Return [x, y] of the center of cell containing provided text 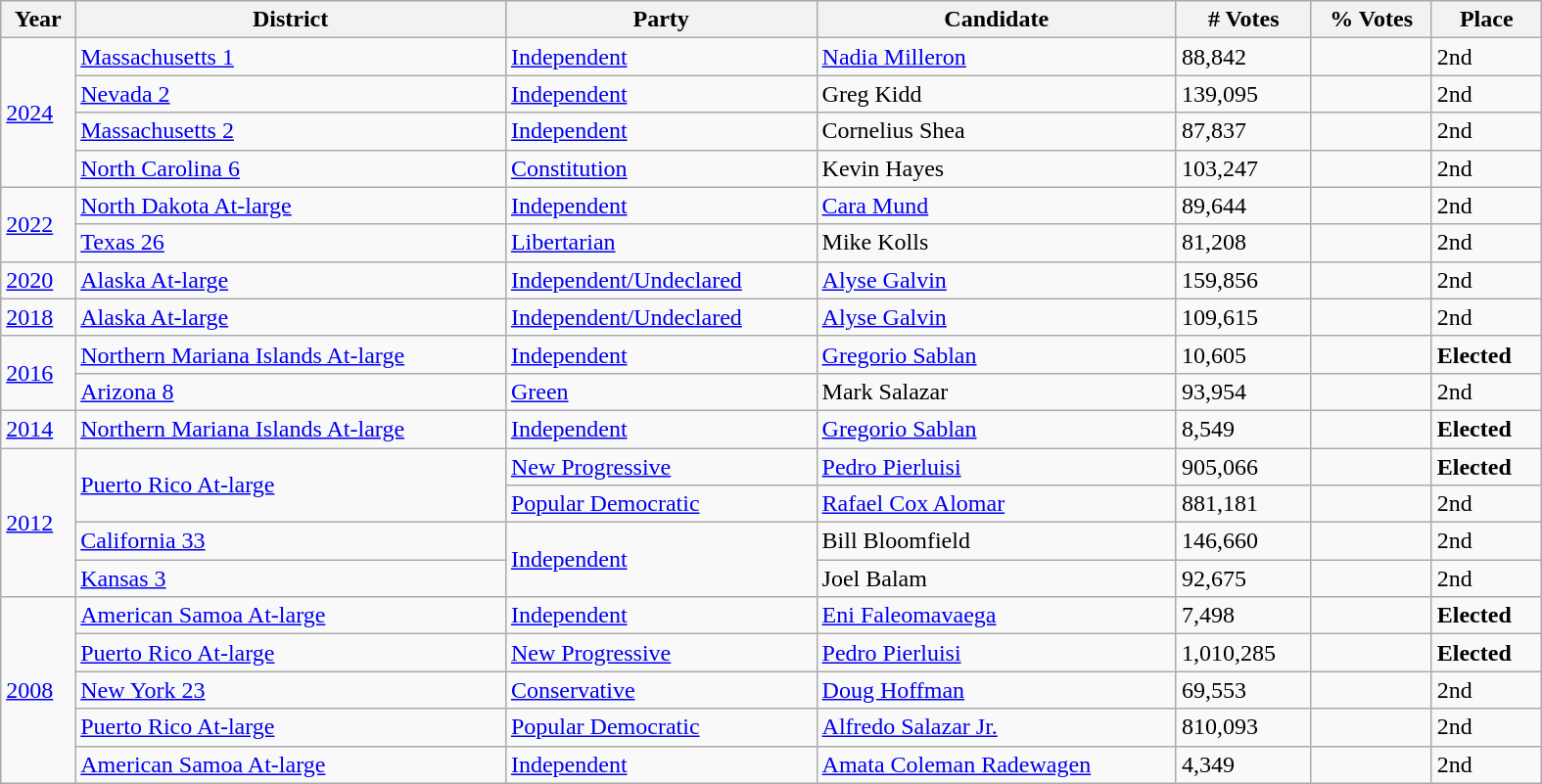
92,675 [1243, 578]
Mike Kolls [997, 243]
2014 [38, 429]
7,498 [1243, 616]
2024 [38, 113]
Year [38, 20]
Amata Coleman Radewagen [997, 764]
Doug Hoffman [997, 690]
2022 [38, 224]
Cara Mund [997, 206]
Massachusetts 1 [291, 57]
810,093 [1243, 727]
Greg Kidd [997, 94]
Arizona 8 [291, 392]
2012 [38, 523]
103,247 [1243, 168]
89,644 [1243, 206]
93,954 [1243, 392]
139,095 [1243, 94]
10,605 [1243, 354]
4,349 [1243, 764]
Alfredo Salazar Jr. [997, 727]
2018 [38, 317]
905,066 [1243, 467]
2016 [38, 373]
8,549 [1243, 429]
88,842 [1243, 57]
69,553 [1243, 690]
Mark Salazar [997, 392]
North Dakota At-large [291, 206]
Bill Bloomfield [997, 541]
Libertarian [661, 243]
Eni Faleomavaega [997, 616]
Party [661, 20]
District [291, 20]
87,837 [1243, 131]
159,856 [1243, 280]
Cornelius Shea [997, 131]
Nadia Milleron [997, 57]
Constitution [661, 168]
2020 [38, 280]
Texas 26 [291, 243]
% Votes [1371, 20]
New York 23 [291, 690]
Kevin Hayes [997, 168]
Green [661, 392]
# Votes [1243, 20]
Rafael Cox Alomar [997, 504]
Candidate [997, 20]
Massachusetts 2 [291, 131]
1,010,285 [1243, 653]
881,181 [1243, 504]
109,615 [1243, 317]
81,208 [1243, 243]
2008 [38, 690]
146,660 [1243, 541]
North Carolina 6 [291, 168]
California 33 [291, 541]
Joel Balam [997, 578]
Kansas 3 [291, 578]
Conservative [661, 690]
Nevada 2 [291, 94]
Place [1486, 20]
